Return [X, Y] of the center of cell containing provided text 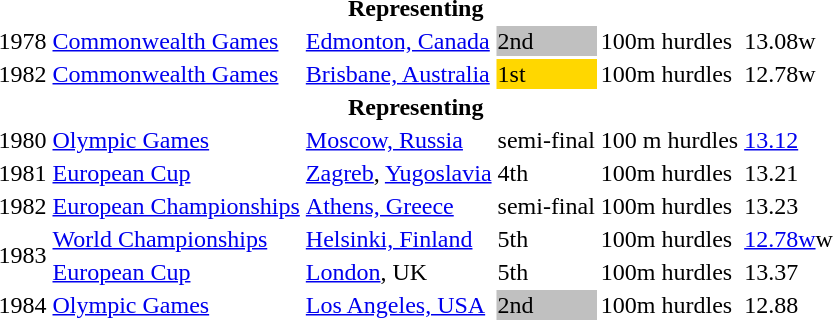
4th [546, 173]
1st [546, 74]
European Championships [176, 206]
Athens, Greece [398, 206]
Helsinki, Finland [398, 239]
100 m hurdles [669, 140]
Moscow, Russia [398, 140]
Edmonton, Canada [398, 41]
London, UK [398, 272]
Zagreb, Yugoslavia [398, 173]
Brisbane, Australia [398, 74]
Los Angeles, USA [398, 305]
World Championships [176, 239]
